Return the [X, Y] coordinate for the center point of the cell that contains the specified text.  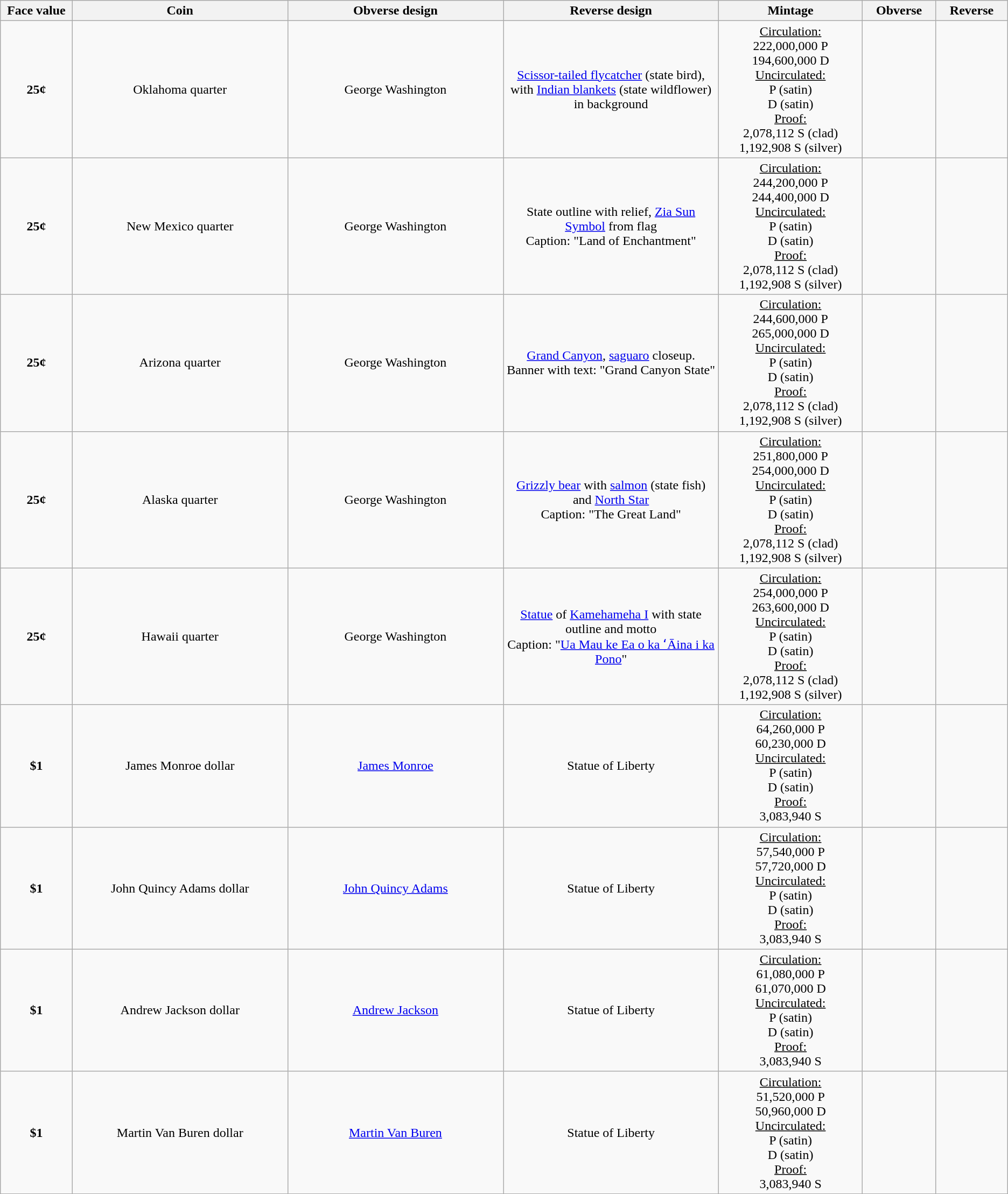
Circulation:51,520,000 P50,960,000 DUncirculated: P (satin) D (satin)Proof:3,083,940 S [790, 1133]
Grand Canyon, saguaro closeup.Banner with text: "Grand Canyon State" [611, 363]
Circulation:251,800,000 P254,000,000 DUncirculated: P (satin) D (satin)Proof:2,078,112 S (clad)1,192,908 S (silver) [790, 500]
Martin Van Buren [395, 1133]
Circulation:64,260,000 P60,230,000 DUncirculated: P (satin) D (satin)Proof:3,083,940 S [790, 765]
Oklahoma quarter [180, 89]
Circulation:254,000,000 P263,600,000 DUncirculated: P (satin) D (satin)Proof:2,078,112 S (clad)1,192,908 S (silver) [790, 636]
James Monroe [395, 765]
Circulation:244,200,000 P244,400,000 DUncirculated: P (satin) D (satin)Proof:2,078,112 S (clad)1,192,908 S (silver) [790, 226]
Scissor-tailed flycatcher (state bird), with Indian blankets (state wildflower) in background [611, 89]
Andrew Jackson dollar [180, 1010]
Statue of Kamehameha I with state outline and mottoCaption: "Ua Mau ke Ea o ka ʻĀina i ka Pono" [611, 636]
State outline with relief, Zia Sun Symbol from flagCaption: "Land of Enchantment" [611, 226]
Face value [37, 11]
Andrew Jackson [395, 1010]
Grizzly bear with salmon (state fish) and North StarCaption: "The Great Land" [611, 500]
Obverse [899, 11]
Reverse [972, 11]
Coin [180, 11]
Obverse design [395, 11]
Martin Van Buren dollar [180, 1133]
Circulation:244,600,000 P265,000,000 DUncirculated: P (satin) D (satin)Proof:2,078,112 S (clad)1,192,908 S (silver) [790, 363]
New Mexico quarter [180, 226]
Circulation:222,000,000 P194,600,000 DUncirculated: P (satin) D (satin)Proof:2,078,112 S (clad)1,192,908 S (silver) [790, 89]
Circulation:61,080,000 P61,070,000 DUncirculated: P (satin) D (satin)Proof:3,083,940 S [790, 1010]
Arizona quarter [180, 363]
John Quincy Adams dollar [180, 888]
Circulation:57,540,000 P57,720,000 DUncirculated: P (satin) D (satin)Proof:3,083,940 S [790, 888]
Hawaii quarter [180, 636]
Reverse design [611, 11]
James Monroe dollar [180, 765]
Mintage [790, 11]
John Quincy Adams [395, 888]
Alaska quarter [180, 500]
